Pinpoint the cell where the given text exists, returning its (x, y) midpoint coordinate. 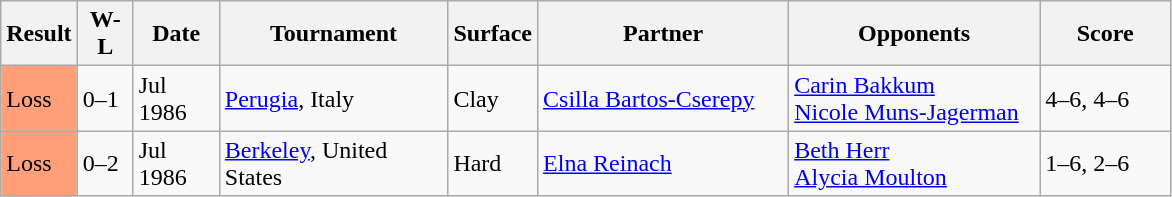
Tournament (334, 34)
Beth Herr Alycia Moulton (914, 164)
Csilla Bartos-Cserepy (664, 98)
W-L (105, 34)
Hard (493, 164)
Berkeley, United States (334, 164)
Elna Reinach (664, 164)
Result (39, 34)
Score (1106, 34)
Opponents (914, 34)
0–2 (105, 164)
Date (176, 34)
Surface (493, 34)
0–1 (105, 98)
Partner (664, 34)
4–6, 4–6 (1106, 98)
Clay (493, 98)
Carin Bakkum Nicole Muns-Jagerman (914, 98)
1–6, 2–6 (1106, 164)
Perugia, Italy (334, 98)
